For the text-containing cell, return its midpoint in (X, Y) coordinate format. 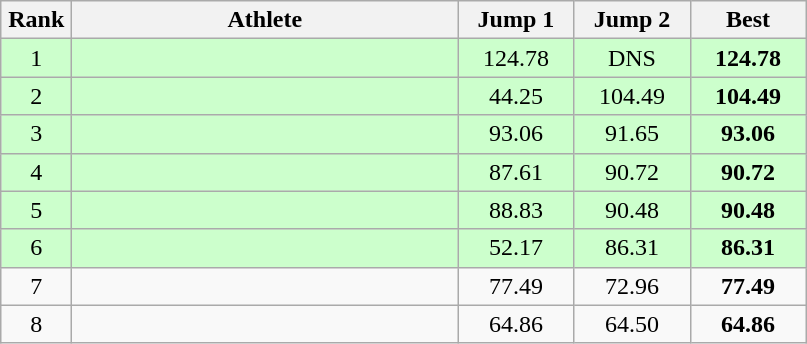
8 (36, 324)
1 (36, 58)
5 (36, 210)
6 (36, 248)
Jump 2 (632, 20)
7 (36, 286)
52.17 (516, 248)
87.61 (516, 172)
3 (36, 134)
Jump 1 (516, 20)
Rank (36, 20)
DNS (632, 58)
91.65 (632, 134)
Athlete (265, 20)
88.83 (516, 210)
4 (36, 172)
Best (748, 20)
72.96 (632, 286)
64.50 (632, 324)
44.25 (516, 96)
2 (36, 96)
